Return the (x, y) coordinate for the center point of the cell that contains the specified text.  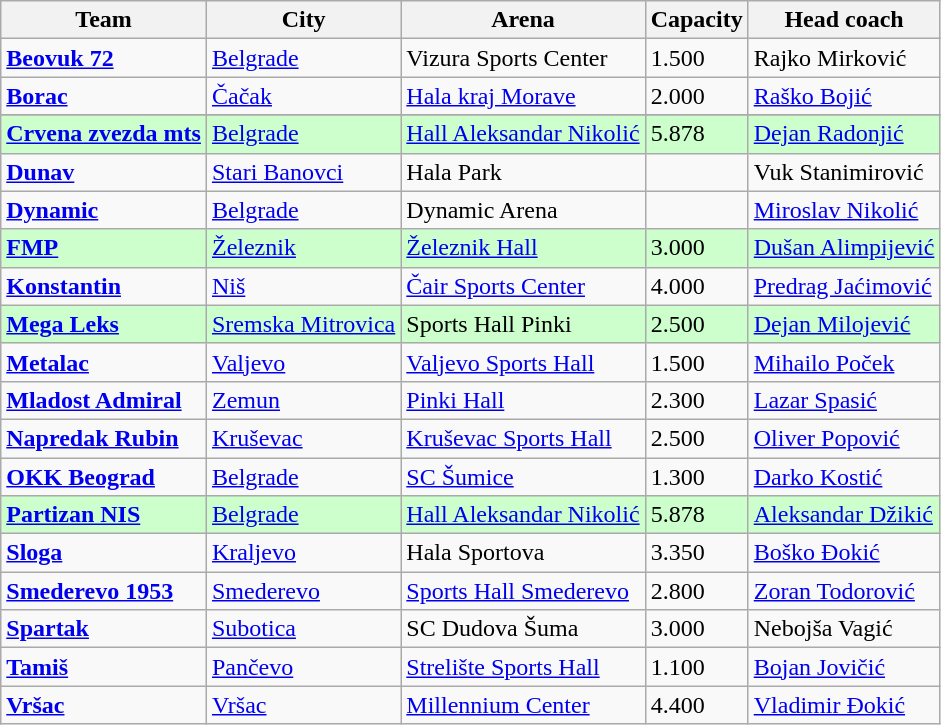
Strelište Sports Hall (523, 667)
Crvena zvezda mts (104, 134)
OKK Beograd (104, 477)
Vladimir Đokić (844, 705)
Hala kraj Morave (523, 96)
Lazar Spasić (844, 400)
Kruševac Sports Hall (523, 438)
Aleksandar Džikić (844, 515)
Mladost Admiral (104, 400)
City (303, 20)
Rajko Mirković (844, 58)
2.300 (696, 400)
Železnik (303, 248)
Dejan Milojević (844, 324)
3.350 (696, 553)
Smederevo (303, 591)
Zemun (303, 400)
Partizan NIS (104, 515)
Tamiš (104, 667)
Beovuk 72 (104, 58)
Sports Hall Smederevo (523, 591)
Dynamic Arena (523, 210)
Arena (523, 20)
Dunav (104, 172)
Miroslav Nikolić (844, 210)
Metalac (104, 362)
Valjevo Sports Hall (523, 362)
Kraljevo (303, 553)
2.000 (696, 96)
Spartak (104, 629)
Zoran Todorović (844, 591)
Pinki Hall (523, 400)
Dušan Alimpijević (844, 248)
Kruševac (303, 438)
Napredak Rubin (104, 438)
Bojan Jovičić (844, 667)
Nebojša Vagić (844, 629)
Niš (303, 286)
FMP (104, 248)
Stari Banovci (303, 172)
Oliver Popović (844, 438)
Boško Đokić (844, 553)
1.300 (696, 477)
Team (104, 20)
SC Šumice (523, 477)
Darko Kostić (844, 477)
Head coach (844, 20)
Subotica (303, 629)
Sloga (104, 553)
Sremska Mitrovica (303, 324)
Millennium Center (523, 705)
Valjevo (303, 362)
Hala Park (523, 172)
Mihailo Poček (844, 362)
Čair Sports Center (523, 286)
4.000 (696, 286)
Sports Hall Pinki (523, 324)
1.100 (696, 667)
Dynamic (104, 210)
Vizura Sports Center (523, 58)
Dejan Radonjić (844, 134)
Predrag Jaćimović (844, 286)
2.800 (696, 591)
Smederevo 1953 (104, 591)
Capacity (696, 20)
4.400 (696, 705)
Vuk Stanimirović (844, 172)
SC Dudova Šuma (523, 629)
Pančevo (303, 667)
Hala Sportova (523, 553)
Raško Bojić (844, 96)
Železnik Hall (523, 248)
Čačak (303, 96)
Mega Leks (104, 324)
Konstantin (104, 286)
Borac (104, 96)
